Capture the cell that displays the provided text and extract its (X, Y) central coordinate. 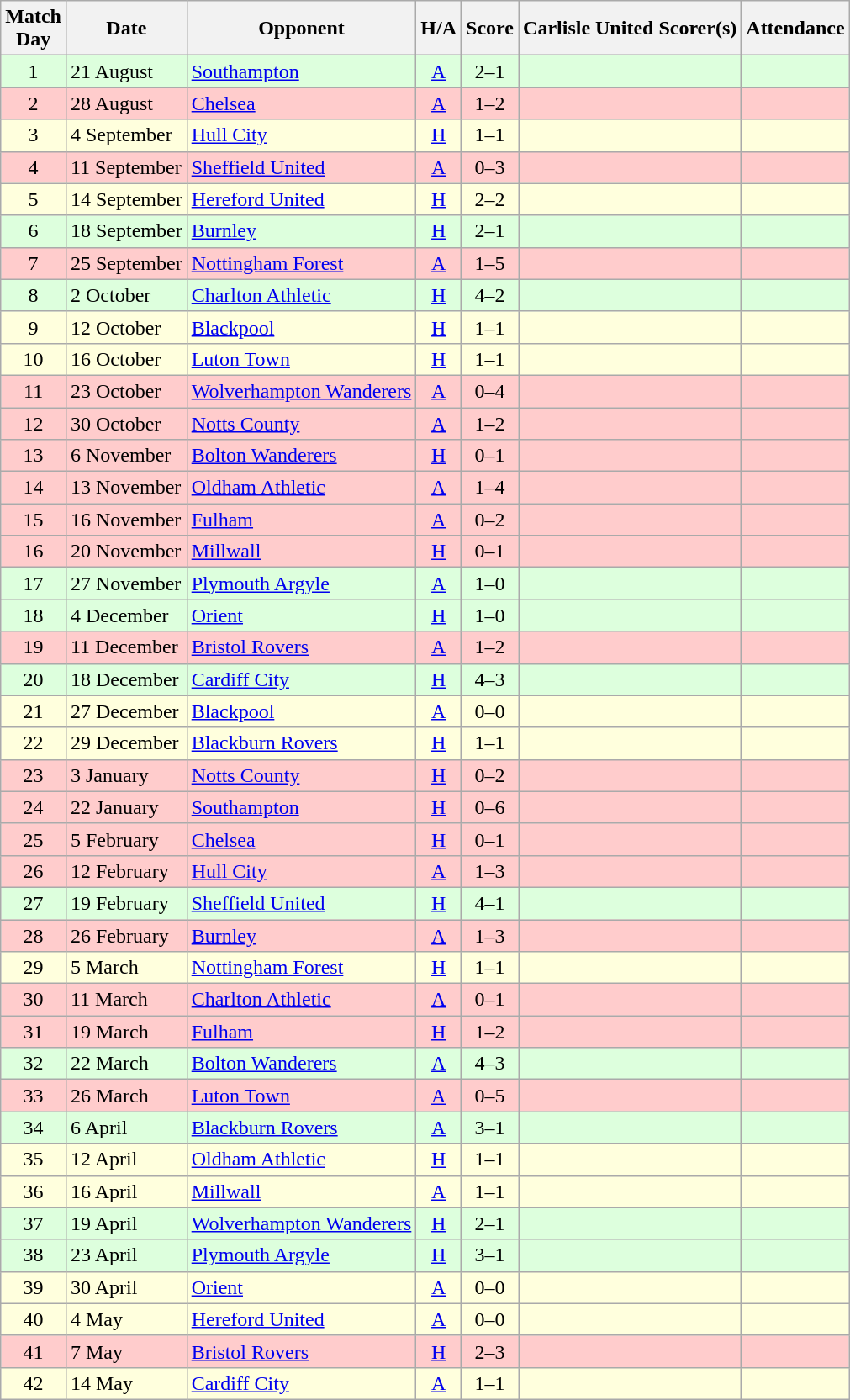
Score (490, 29)
36 (34, 1191)
11 September (126, 167)
39 (34, 1287)
4 (34, 167)
30 April (126, 1287)
0–5 (490, 1096)
0–6 (490, 807)
27 (34, 903)
16 (34, 552)
4–2 (490, 295)
26 March (126, 1096)
23 April (126, 1255)
11 (34, 391)
12 (34, 423)
12 February (126, 871)
12 October (126, 327)
2–2 (490, 199)
19 February (126, 903)
26 February (126, 936)
2–3 (490, 1351)
Match Day (34, 29)
18 September (126, 231)
34 (34, 1128)
16 April (126, 1191)
14 (34, 488)
11 December (126, 647)
37 (34, 1223)
Date (126, 29)
33 (34, 1096)
19 March (126, 1032)
25 September (126, 263)
27 November (126, 584)
19 (34, 647)
5 February (126, 839)
6 November (126, 456)
28 August (126, 103)
2 (34, 103)
4–1 (490, 903)
27 December (126, 711)
7 (34, 263)
20 November (126, 552)
23 October (126, 391)
3 January (126, 775)
15 (34, 520)
11 March (126, 1000)
20 (34, 679)
13 (34, 456)
3 (34, 135)
14 September (126, 199)
16 October (126, 359)
9 (34, 327)
22 (34, 743)
35 (34, 1160)
24 (34, 807)
30 October (126, 423)
4 December (126, 615)
Attendance (795, 29)
0–4 (490, 391)
6 April (126, 1128)
18 December (126, 679)
Opponent (301, 29)
22 January (126, 807)
5 (34, 199)
13 November (126, 488)
29 December (126, 743)
7 May (126, 1351)
16 November (126, 520)
8 (34, 295)
25 (34, 839)
32 (34, 1064)
23 (34, 775)
Carlisle United Scorer(s) (631, 29)
40 (34, 1319)
19 April (126, 1223)
18 (34, 615)
5 March (126, 968)
4 September (126, 135)
31 (34, 1032)
0–3 (490, 167)
14 May (126, 1383)
21 (34, 711)
41 (34, 1351)
1–4 (490, 488)
4 May (126, 1319)
42 (34, 1383)
12 April (126, 1160)
38 (34, 1255)
10 (34, 359)
28 (34, 936)
1 (34, 71)
2 October (126, 295)
22 March (126, 1064)
17 (34, 584)
21 August (126, 71)
29 (34, 968)
6 (34, 231)
H/A (439, 29)
30 (34, 1000)
1–5 (490, 263)
26 (34, 871)
